Locate the cell with the specified text and output its [x, y] center coordinate. 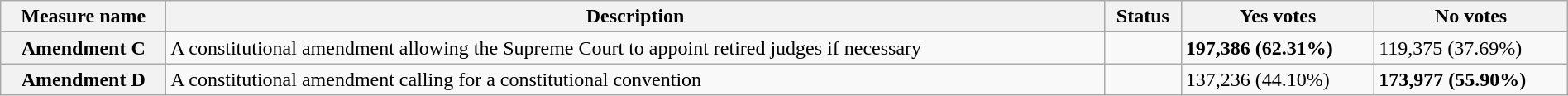
A constitutional amendment allowing the Supreme Court to appoint retired judges if necessary [635, 48]
No votes [1471, 17]
Measure name [84, 17]
173,977 (55.90%) [1471, 79]
A constitutional amendment calling for a constitutional convention [635, 79]
Description [635, 17]
Status [1143, 17]
Amendment D [84, 79]
Yes votes [1277, 17]
137,236 (44.10%) [1277, 79]
119,375 (37.69%) [1471, 48]
197,386 (62.31%) [1277, 48]
Amendment C [84, 48]
